Locate the cell with the specified text and output its (x, y) center coordinate. 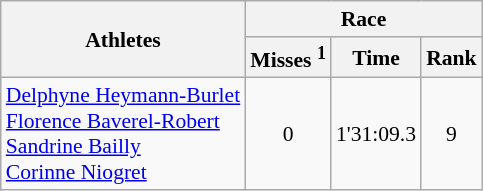
1'31:09.3 (376, 134)
9 (452, 134)
Time (376, 58)
Athletes (124, 40)
Rank (452, 58)
0 (288, 134)
Misses 1 (288, 58)
Delphyne Heymann-BurletFlorence Baverel-RobertSandrine BaillyCorinne Niogret (124, 134)
Race (363, 19)
